Return [x, y] of the center of cell containing provided text 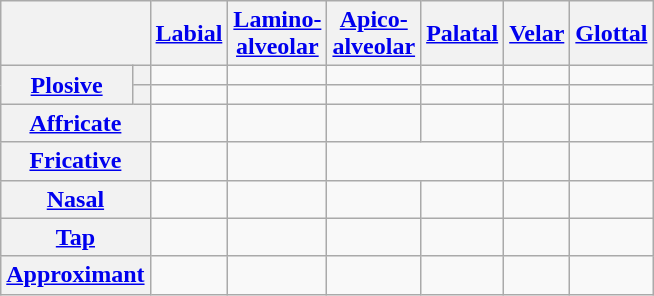
Velar [537, 34]
Fricative [76, 161]
Nasal [76, 199]
Palatal [462, 34]
Tap [76, 237]
Plosive [67, 85]
Apico-alveolar [374, 34]
Affricate [76, 123]
Glottal [612, 34]
Lamino-alveolar [278, 34]
Labial [189, 34]
Approximant [76, 275]
